Locate the cell with the specified text and output its [x, y] center coordinate. 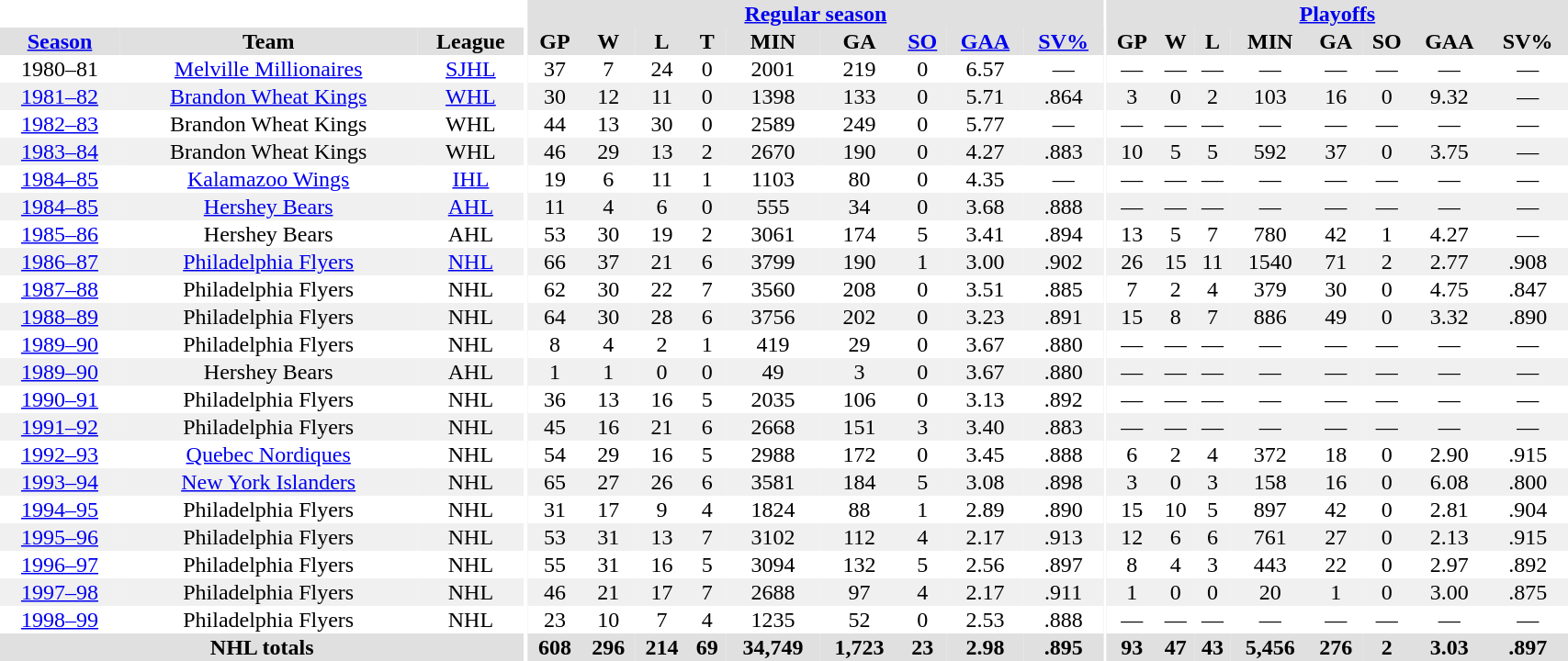
.891 [1064, 317]
103 [1269, 96]
5,456 [1269, 647]
2035 [773, 399]
28 [661, 317]
1998–99 [60, 620]
64 [555, 317]
34,749 [773, 647]
47 [1175, 647]
45 [555, 427]
1994–95 [60, 510]
3.41 [985, 234]
184 [860, 482]
55 [555, 565]
18 [1336, 454]
1991–92 [60, 427]
4.35 [985, 179]
54 [555, 454]
3061 [773, 234]
3102 [773, 537]
3.75 [1450, 151]
36 [555, 399]
1103 [773, 179]
3.03 [1450, 647]
1983–84 [60, 151]
3581 [773, 482]
174 [860, 234]
Regular season [816, 14]
Melville Millionaires [268, 69]
2001 [773, 69]
214 [661, 647]
.913 [1064, 537]
2.90 [1450, 454]
Kalamazoo Wings [268, 179]
SJHL [470, 69]
1398 [773, 96]
6.57 [985, 69]
1235 [773, 620]
2589 [773, 124]
443 [1269, 565]
2988 [773, 454]
276 [1336, 647]
3094 [773, 565]
9.32 [1450, 96]
608 [555, 647]
.908 [1528, 262]
.894 [1064, 234]
.847 [1528, 289]
249 [860, 124]
88 [860, 510]
.800 [1528, 482]
80 [860, 179]
34 [860, 207]
592 [1269, 151]
71 [1336, 262]
24 [661, 69]
3799 [773, 262]
5.71 [985, 96]
.898 [1064, 482]
.895 [1064, 647]
.902 [1064, 262]
3560 [773, 289]
Team [268, 41]
.904 [1528, 510]
761 [1269, 537]
3.40 [985, 427]
.885 [1064, 289]
New York Islanders [268, 482]
52 [860, 620]
6.08 [1450, 482]
2.97 [1450, 565]
372 [1269, 454]
202 [860, 317]
3.08 [985, 482]
1993–94 [60, 482]
65 [555, 482]
1982–83 [60, 124]
93 [1132, 647]
1824 [773, 510]
132 [860, 565]
2.98 [985, 647]
3.68 [985, 207]
2688 [773, 592]
780 [1269, 234]
62 [555, 289]
1990–91 [60, 399]
IHL [470, 179]
1980–81 [60, 69]
106 [860, 399]
2.89 [985, 510]
1995–96 [60, 537]
3.45 [985, 454]
3.13 [985, 399]
20 [1269, 592]
158 [1269, 482]
1981–82 [60, 96]
NHL totals [262, 647]
2.56 [985, 565]
66 [555, 262]
1540 [1269, 262]
4.75 [1450, 289]
97 [860, 592]
.864 [1064, 96]
Quebec Nordiques [268, 454]
43 [1213, 647]
379 [1269, 289]
2.77 [1450, 262]
2668 [773, 427]
112 [860, 537]
League [470, 41]
1996–97 [60, 565]
897 [1269, 510]
1997–98 [60, 592]
3756 [773, 317]
2.81 [1450, 510]
172 [860, 454]
9 [661, 510]
133 [860, 96]
296 [608, 647]
1985–86 [60, 234]
1986–87 [60, 262]
886 [1269, 317]
Playoffs [1337, 14]
208 [860, 289]
1987–88 [60, 289]
T [707, 41]
3.51 [985, 289]
2.13 [1450, 537]
3.23 [985, 317]
219 [860, 69]
2.53 [985, 620]
.875 [1528, 592]
1,723 [860, 647]
2670 [773, 151]
69 [707, 647]
1992–93 [60, 454]
.911 [1064, 592]
5.77 [985, 124]
44 [555, 124]
3.32 [1450, 317]
1988–89 [60, 317]
Season [60, 41]
419 [773, 344]
555 [773, 207]
151 [860, 427]
